Pinpoint the cell where the given text exists, returning its (X, Y) midpoint coordinate. 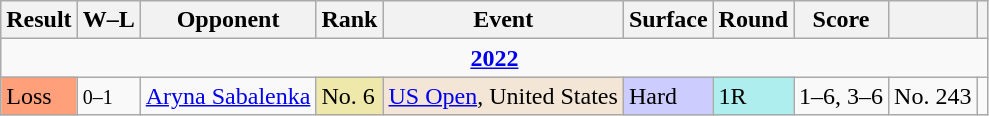
Result (39, 20)
1R (753, 96)
Rank (350, 20)
0–1 (108, 96)
No. 6 (350, 96)
No. 243 (933, 96)
1–6, 3–6 (842, 96)
W–L (108, 20)
Score (842, 20)
Loss (39, 96)
Round (753, 20)
Hard (668, 96)
Opponent (228, 20)
Surface (668, 20)
Aryna Sabalenka (228, 96)
US Open, United States (503, 96)
2022 (494, 58)
Event (503, 20)
